Provide the (X, Y) coordinate of the cell's center where the given text is located.  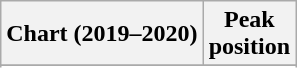
Peakposition (249, 34)
Chart (2019–2020) (102, 34)
